Search for the cell housing the specified text and yield its [X, Y] center coordinate. 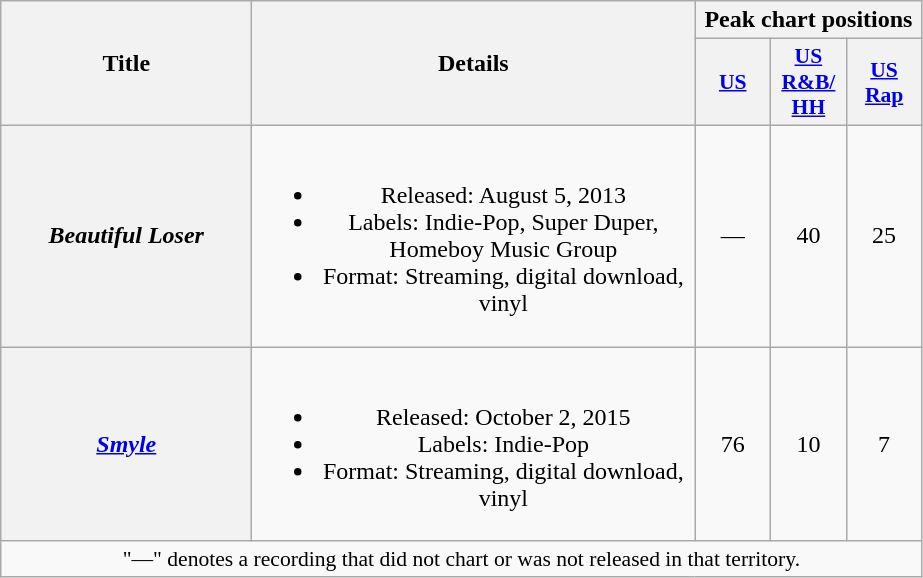
40 [809, 236]
Released: August 5, 2013Labels: Indie-Pop, Super Duper, Homeboy Music GroupFormat: Streaming, digital download, vinyl [474, 236]
10 [809, 443]
Details [474, 64]
Smyle [126, 443]
US R&B/HH [809, 82]
76 [733, 443]
Peak chart positions [808, 20]
— [733, 236]
Beautiful Loser [126, 236]
7 [884, 443]
Title [126, 64]
USRap [884, 82]
US [733, 82]
"—" denotes a recording that did not chart or was not released in that territory. [462, 559]
Released: October 2, 2015Labels: Indie-PopFormat: Streaming, digital download, vinyl [474, 443]
25 [884, 236]
